Detect which cell encompasses the target text, then output its (x, y) center coordinate. 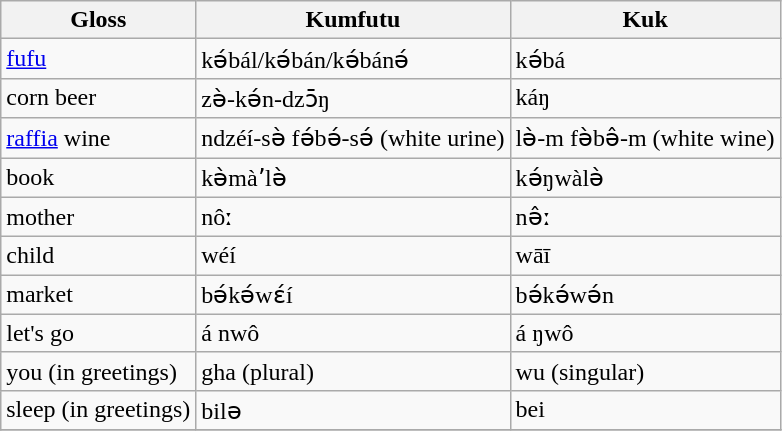
kə́bál/kə́bán/kə́bánə́ (353, 59)
zə̀-kə́n-dzɔ̄ŋ (353, 98)
bilə (353, 410)
mother (98, 217)
lə̀-m fə̀bə̂-m (white wine) (645, 138)
bə́kə́wə́n (645, 295)
market (98, 295)
sleep (in greetings) (98, 410)
book (98, 178)
ndzéí-sə̀ fə́bə́-sə́ (white urine) (353, 138)
Kuk (645, 20)
á ŋwô (645, 333)
let's go (98, 333)
kə́ŋwàlə̀ (645, 178)
bei (645, 410)
wu (singular) (645, 371)
Kumfutu (353, 20)
Gloss (98, 20)
child (98, 256)
kə́bá (645, 59)
gha (plural) (353, 371)
káŋ (645, 98)
fufu (98, 59)
bə́kə́wɛ́í (353, 295)
nə̂ː (645, 217)
nôː (353, 217)
raffia wine (98, 138)
kə̀màʼlə̀ (353, 178)
á nwô (353, 333)
wāī (645, 256)
corn beer (98, 98)
wéí (353, 256)
you (in greetings) (98, 371)
